Identify which cell holds the provided text, then report its [X, Y] central coordinate. 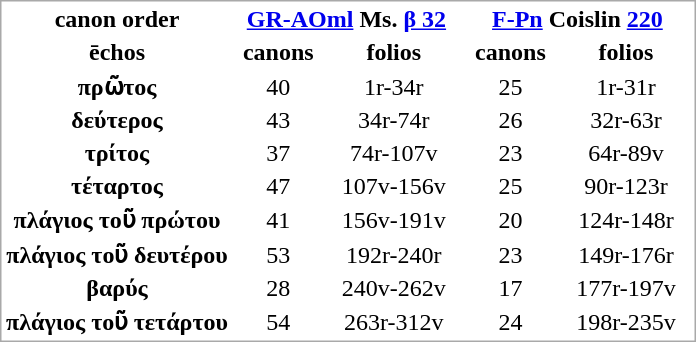
πλάγιος τοῦ πρώτου [118, 220]
240v-262v [394, 288]
1r-31r [626, 86]
1r-34r [394, 86]
26 [510, 120]
43 [278, 120]
40 [278, 86]
17 [510, 288]
28 [278, 288]
GR-AOml Ms. β 32 [346, 19]
156v-191v [394, 220]
34r-74r [394, 120]
107v-156v [394, 186]
32r-63r [626, 120]
πρῶτος [118, 86]
20 [510, 220]
177r-197v [626, 288]
βαρύς [118, 288]
24 [510, 322]
F-Pn Coislin 220 [577, 19]
πλάγιος τοῦ δευτέρου [118, 254]
198r-235v [626, 322]
47 [278, 186]
90r-123r [626, 186]
ēchos [118, 53]
canon order [118, 19]
τέταρτος [118, 186]
74r-107v [394, 153]
37 [278, 153]
πλάγιος τοῦ τετάρτου [118, 322]
124r-148r [626, 220]
53 [278, 254]
64r-89v [626, 153]
54 [278, 322]
τρίτος [118, 153]
δεύτερος [118, 120]
263r-312v [394, 322]
192r-240r [394, 254]
149r-176r [626, 254]
41 [278, 220]
